Output the (x, y) coordinate of the center of the cell containing the given text.  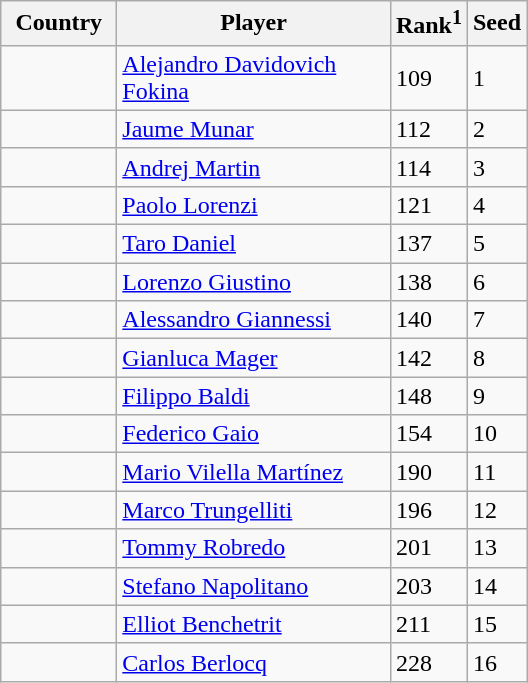
1 (496, 78)
148 (428, 396)
Player (254, 24)
154 (428, 434)
Filippo Baldi (254, 396)
121 (428, 205)
Lorenzo Giustino (254, 282)
140 (428, 320)
11 (496, 472)
3 (496, 167)
16 (496, 662)
196 (428, 510)
228 (428, 662)
15 (496, 624)
211 (428, 624)
142 (428, 358)
2 (496, 129)
Elliot Benchetrit (254, 624)
10 (496, 434)
Alessandro Giannessi (254, 320)
Tommy Robredo (254, 548)
Alejandro Davidovich Fokina (254, 78)
Country (59, 24)
Marco Trungelliti (254, 510)
Jaume Munar (254, 129)
201 (428, 548)
Federico Gaio (254, 434)
137 (428, 244)
112 (428, 129)
Paolo Lorenzi (254, 205)
Gianluca Mager (254, 358)
8 (496, 358)
6 (496, 282)
Seed (496, 24)
109 (428, 78)
Mario Vilella Martínez (254, 472)
Carlos Berlocq (254, 662)
14 (496, 586)
203 (428, 586)
4 (496, 205)
9 (496, 396)
12 (496, 510)
5 (496, 244)
138 (428, 282)
7 (496, 320)
Stefano Napolitano (254, 586)
13 (496, 548)
Rank1 (428, 24)
Andrej Martin (254, 167)
190 (428, 472)
114 (428, 167)
Taro Daniel (254, 244)
